Identify which cell holds the provided text, then report its [X, Y] central coordinate. 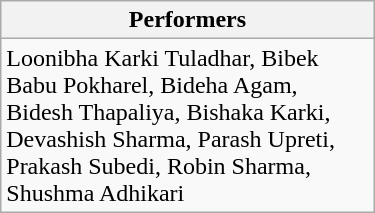
Performers [188, 20]
